Extract the (X, Y) coordinate from the center of the cell holding the provided text.  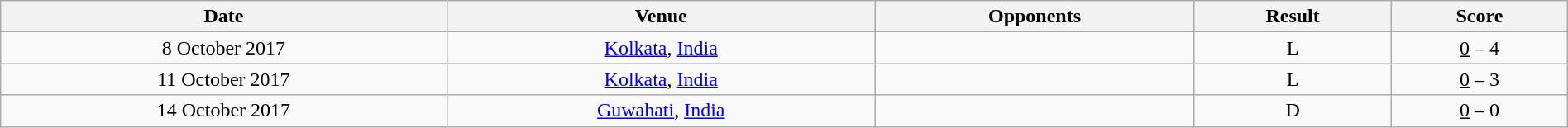
Guwahati, India (661, 111)
0 – 0 (1480, 111)
Result (1293, 17)
0 – 3 (1480, 79)
Date (223, 17)
Score (1480, 17)
14 October 2017 (223, 111)
Opponents (1034, 17)
Venue (661, 17)
11 October 2017 (223, 79)
8 October 2017 (223, 48)
D (1293, 111)
0 – 4 (1480, 48)
